Pinpoint the cell where the given text exists, returning its (x, y) midpoint coordinate. 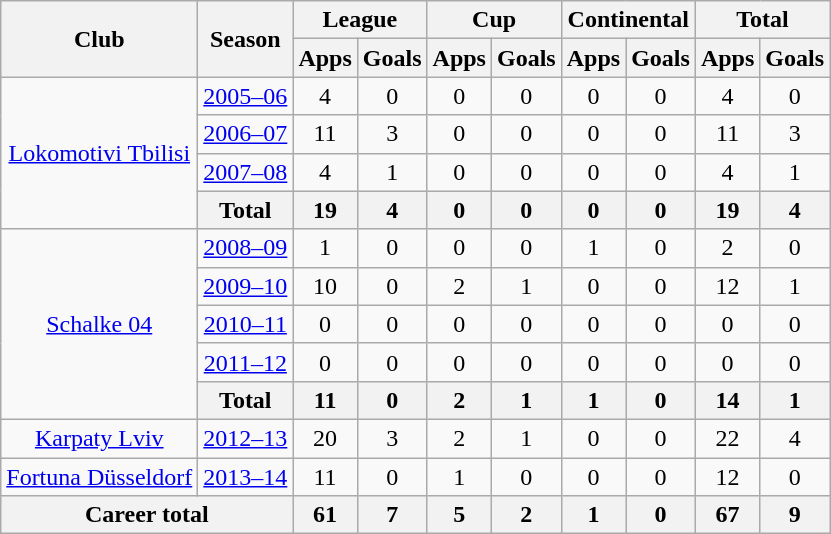
2007–08 (246, 172)
2011–12 (246, 362)
Fortuna Düsseldorf (100, 477)
10 (325, 286)
7 (392, 515)
22 (727, 438)
Season (246, 39)
67 (727, 515)
Career total (147, 515)
14 (727, 400)
2006–07 (246, 134)
League (360, 20)
9 (795, 515)
2008–09 (246, 248)
Cup (494, 20)
2009–10 (246, 286)
5 (459, 515)
Schalke 04 (100, 324)
Lokomotivi Tbilisi (100, 153)
20 (325, 438)
2012–13 (246, 438)
61 (325, 515)
2013–14 (246, 477)
2010–11 (246, 324)
Continental (628, 20)
2005–06 (246, 96)
Club (100, 39)
Karpaty Lviv (100, 438)
